Pinpoint the cell where the given text exists, returning its [x, y] midpoint coordinate. 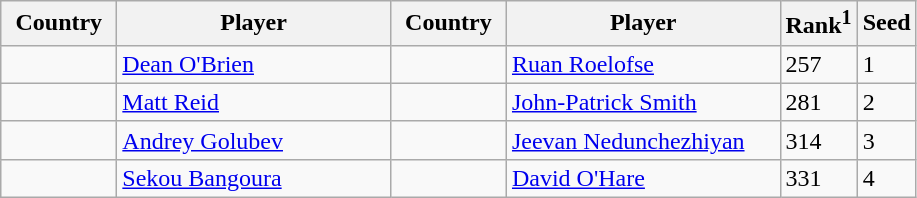
314 [818, 140]
Dean O'Brien [254, 64]
John-Patrick Smith [643, 102]
2 [886, 102]
257 [818, 64]
Matt Reid [254, 102]
Andrey Golubev [254, 140]
Ruan Roelofse [643, 64]
Rank1 [818, 24]
1 [886, 64]
Jeevan Nedunchezhiyan [643, 140]
281 [818, 102]
David O'Hare [643, 178]
4 [886, 178]
Sekou Bangoura [254, 178]
331 [818, 178]
3 [886, 140]
Seed [886, 24]
